Search for the cell housing the specified text and yield its (x, y) center coordinate. 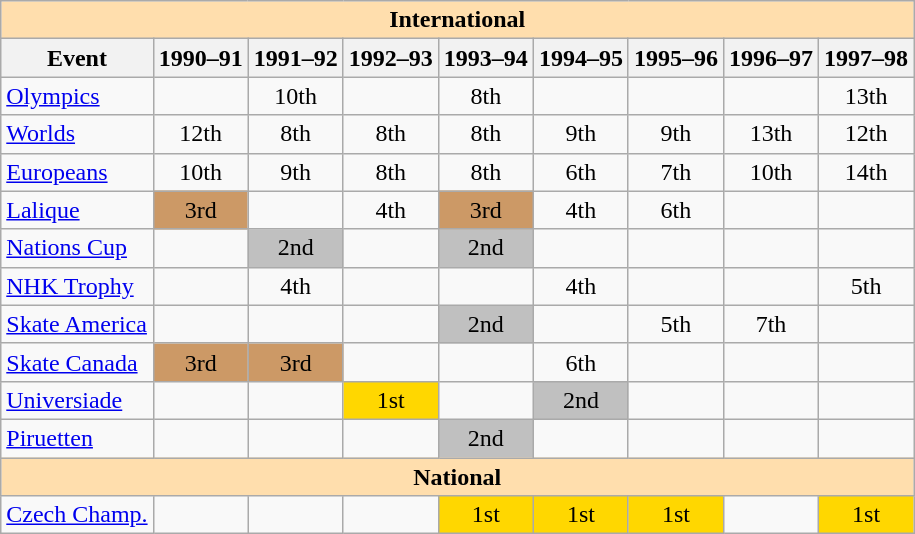
NHK Trophy (77, 286)
International (458, 20)
1991–92 (296, 58)
14th (866, 172)
Skate Canada (77, 362)
Czech Champ. (77, 515)
Nations Cup (77, 248)
Event (77, 58)
1990–91 (200, 58)
1994–95 (580, 58)
1993–94 (486, 58)
Worlds (77, 134)
Lalique (77, 210)
Olympics (77, 96)
1997–98 (866, 58)
1996–97 (770, 58)
Piruetten (77, 438)
Universiade (77, 400)
1992–93 (390, 58)
National (458, 477)
Skate America (77, 324)
1995–96 (676, 58)
Europeans (77, 172)
